Extract the (X, Y) coordinate from the center of the cell holding the provided text.  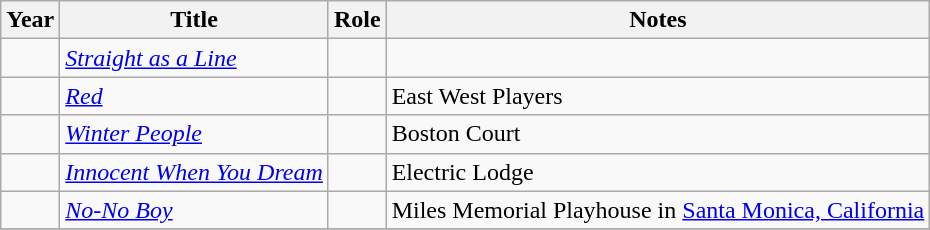
Electric Lodge (658, 172)
Year (30, 20)
Straight as a Line (194, 58)
Miles Memorial Playhouse in Santa Monica, California (658, 210)
Red (194, 96)
Innocent When You Dream (194, 172)
Notes (658, 20)
Role (357, 20)
Boston Court (658, 134)
East West Players (658, 96)
Title (194, 20)
No-No Boy (194, 210)
Winter People (194, 134)
